Find where the given text appears and provide that cell's center as [X, Y] coordinate. 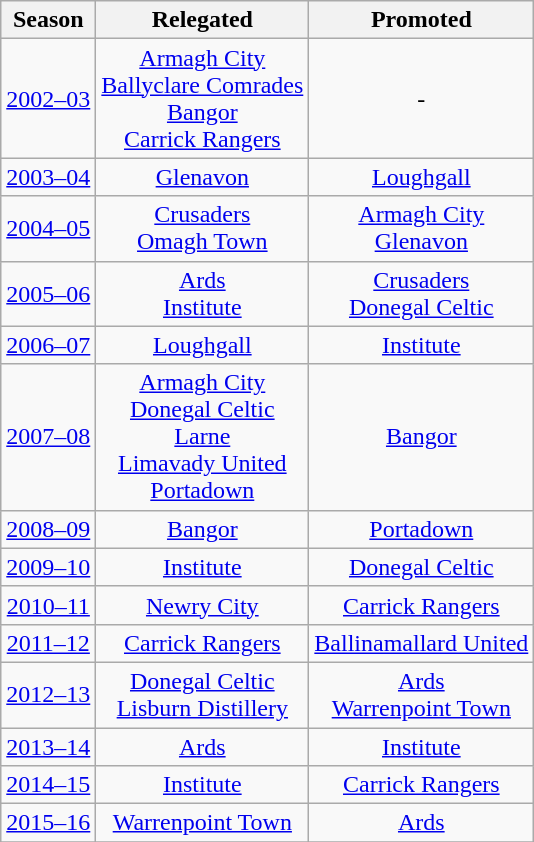
Newry City [202, 605]
2008–09 [48, 529]
Portadown [422, 529]
Promoted [422, 20]
- [422, 98]
Armagh CityBallyclare ComradesBangorCarrick Rangers [202, 98]
ArdsInstitute [202, 294]
2009–10 [48, 567]
2004–05 [48, 228]
2010–11 [48, 605]
Ballinamallard United [422, 643]
2011–12 [48, 643]
ArdsWarrenpoint Town [422, 694]
Armagh CityDonegal CelticLarneLimavady UnitedPortadown [202, 437]
Glenavon [202, 177]
2002–03 [48, 98]
2007–08 [48, 437]
Relegated [202, 20]
2006–07 [48, 345]
2003–04 [48, 177]
Donegal CelticLisburn Distillery [202, 694]
Warrenpoint Town [202, 823]
2013–14 [48, 747]
CrusadersDonegal Celtic [422, 294]
Armagh CityGlenavon [422, 228]
Season [48, 20]
2014–15 [48, 785]
Donegal Celtic [422, 567]
2012–13 [48, 694]
CrusadersOmagh Town [202, 228]
2005–06 [48, 294]
2015–16 [48, 823]
